Locate the cell with the specified text and output its (x, y) center coordinate. 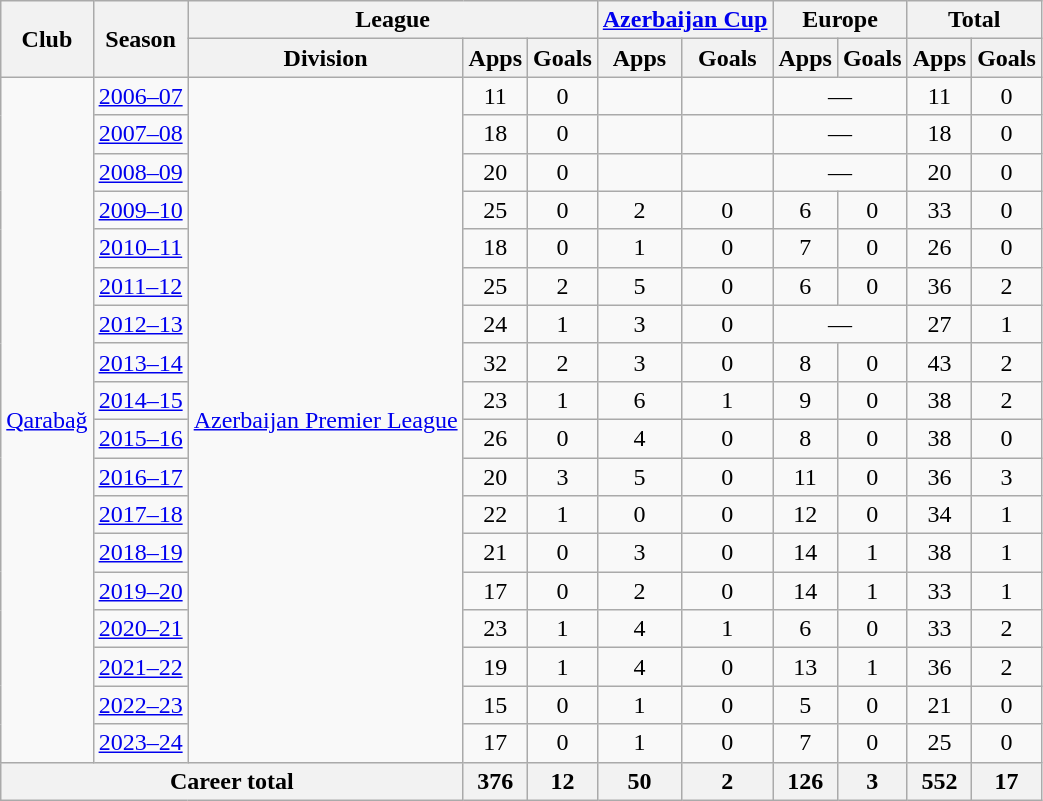
552 (939, 781)
27 (939, 324)
2006–07 (140, 96)
376 (495, 781)
2009–10 (140, 210)
22 (495, 515)
2011–12 (140, 286)
2019–20 (140, 591)
Europe (840, 20)
2016–17 (140, 477)
24 (495, 324)
Qarabağ (47, 420)
Season (140, 39)
2017–18 (140, 515)
2012–13 (140, 324)
Azerbaijan Premier League (326, 420)
2023–24 (140, 743)
Azerbaijan Cup (685, 20)
Club (47, 39)
2010–11 (140, 248)
2018–19 (140, 553)
2020–21 (140, 629)
126 (805, 781)
2015–16 (140, 438)
13 (805, 667)
Career total (232, 781)
43 (939, 362)
2022–23 (140, 705)
League (392, 20)
2007–08 (140, 134)
50 (639, 781)
9 (805, 400)
2008–09 (140, 172)
15 (495, 705)
2014–15 (140, 400)
32 (495, 362)
19 (495, 667)
Division (326, 58)
2013–14 (140, 362)
2021–22 (140, 667)
34 (939, 515)
Total (974, 20)
